Output the (x, y) coordinate of the center of the cell containing the given text.  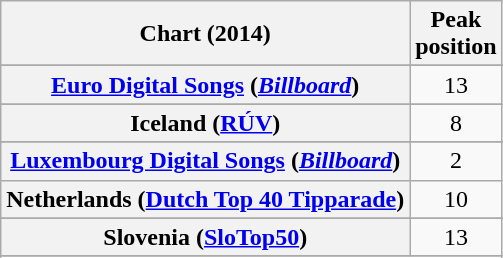
10 (456, 199)
Chart (2014) (206, 34)
8 (456, 123)
Euro Digital Songs (Billboard) (206, 85)
2 (456, 161)
Netherlands (Dutch Top 40 Tipparade) (206, 199)
Iceland (RÚV) (206, 123)
Luxembourg Digital Songs (Billboard) (206, 161)
Peakposition (456, 34)
Slovenia (SloTop50) (206, 237)
